Provide the (x, y) coordinate of the cell's center where the given text is located.  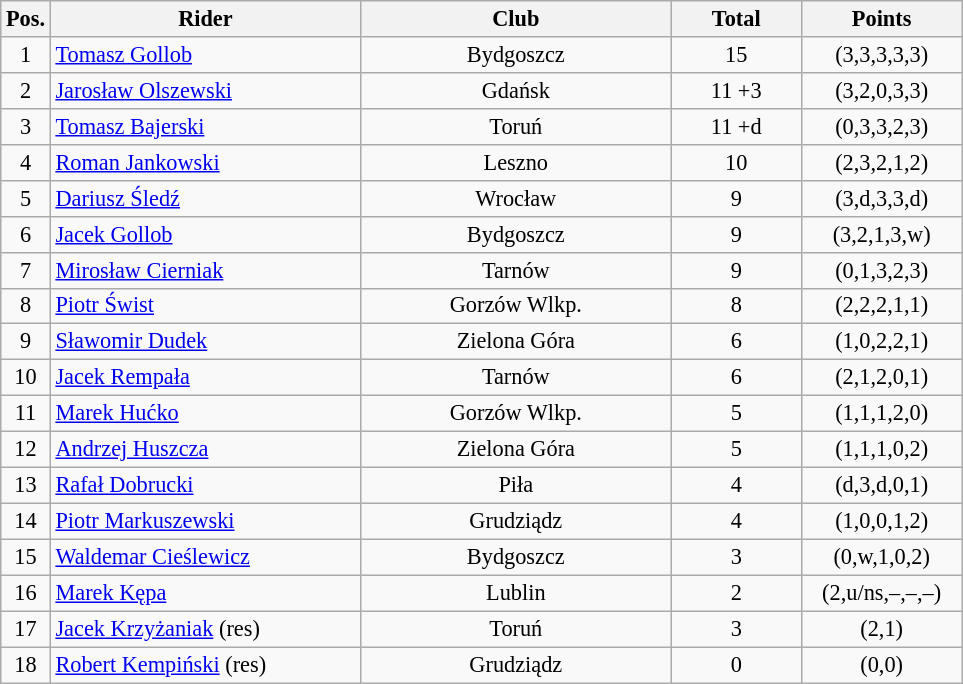
Waldemar Cieślewicz (205, 557)
(2,2,2,1,1) (881, 306)
Robert Kempiński (res) (205, 665)
16 (26, 593)
7 (26, 270)
Marek Kępa (205, 593)
(2,1) (881, 629)
13 (26, 485)
Gdańsk (516, 90)
(3,3,3,3,3) (881, 55)
Leszno (516, 162)
Lublin (516, 593)
Wrocław (516, 198)
(1,0,0,1,2) (881, 521)
Roman Jankowski (205, 162)
Piła (516, 485)
Points (881, 19)
11 +d (736, 126)
Pos. (26, 19)
Marek Hućko (205, 414)
11 (26, 414)
Club (516, 19)
Mirosław Cierniak (205, 270)
(2,3,2,1,2) (881, 162)
Sławomir Dudek (205, 342)
(1,1,1,0,2) (881, 450)
14 (26, 521)
Jarosław Olszewski (205, 90)
1 (26, 55)
(0,3,3,2,3) (881, 126)
(1,1,1,2,0) (881, 414)
(0,w,1,0,2) (881, 557)
(1,0,2,2,1) (881, 342)
(2,u/ns,–,–,–) (881, 593)
Tomasz Bajerski (205, 126)
Piotr Markuszewski (205, 521)
17 (26, 629)
(3,2,1,3,w) (881, 234)
11 +3 (736, 90)
12 (26, 450)
Rider (205, 19)
Jacek Krzyżaniak (res) (205, 629)
Total (736, 19)
Jacek Gollob (205, 234)
(0,1,3,2,3) (881, 270)
(d,3,d,0,1) (881, 485)
(3,2,0,3,3) (881, 90)
(3,d,3,3,d) (881, 198)
Andrzej Huszcza (205, 450)
Tomasz Gollob (205, 55)
0 (736, 665)
Rafał Dobrucki (205, 485)
(2,1,2,0,1) (881, 378)
18 (26, 665)
Dariusz Śledź (205, 198)
Jacek Rempała (205, 378)
(0,0) (881, 665)
Piotr Świst (205, 306)
